Output the (X, Y) coordinate of the center of the cell containing the given text.  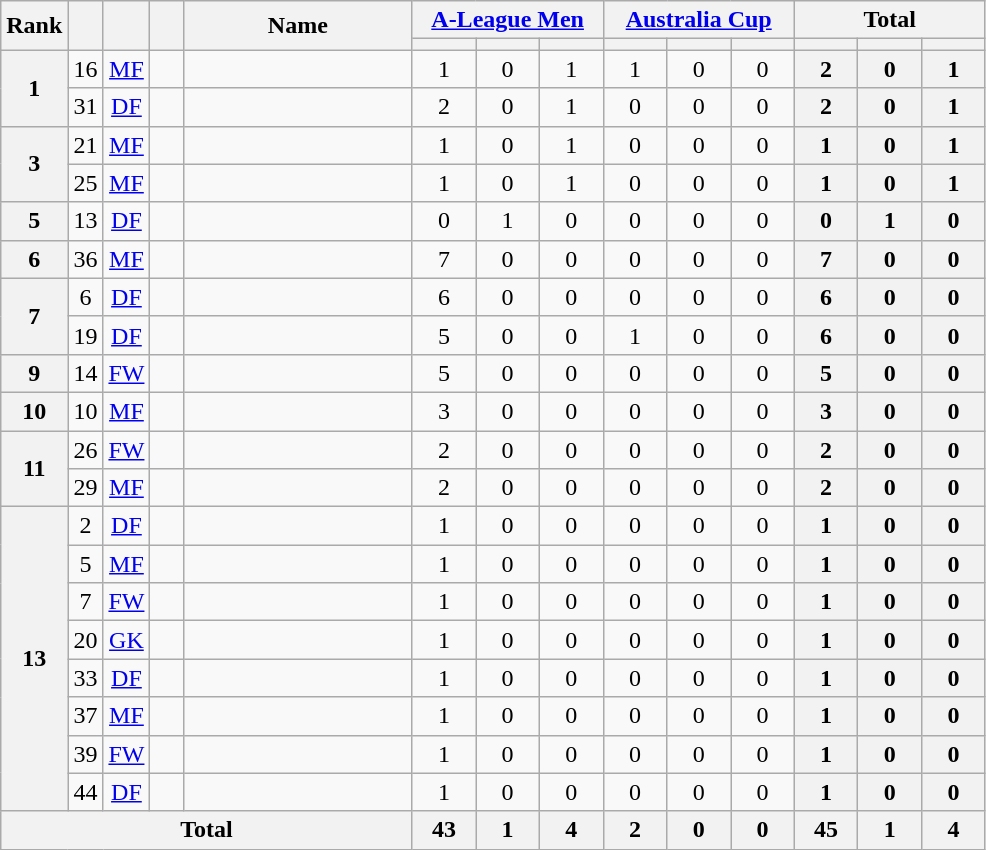
29 (86, 488)
26 (86, 449)
Australia Cup (698, 20)
39 (86, 754)
A-League Men (508, 20)
11 (34, 468)
9 (34, 373)
25 (86, 183)
31 (86, 107)
16 (86, 69)
44 (86, 792)
Name (298, 26)
36 (86, 259)
Rank (34, 26)
14 (86, 373)
21 (86, 145)
37 (86, 716)
GK (126, 640)
33 (86, 678)
43 (444, 830)
45 (826, 830)
20 (86, 640)
19 (86, 335)
